From the cell containing the given text, extract its center point as (x, y) coordinate. 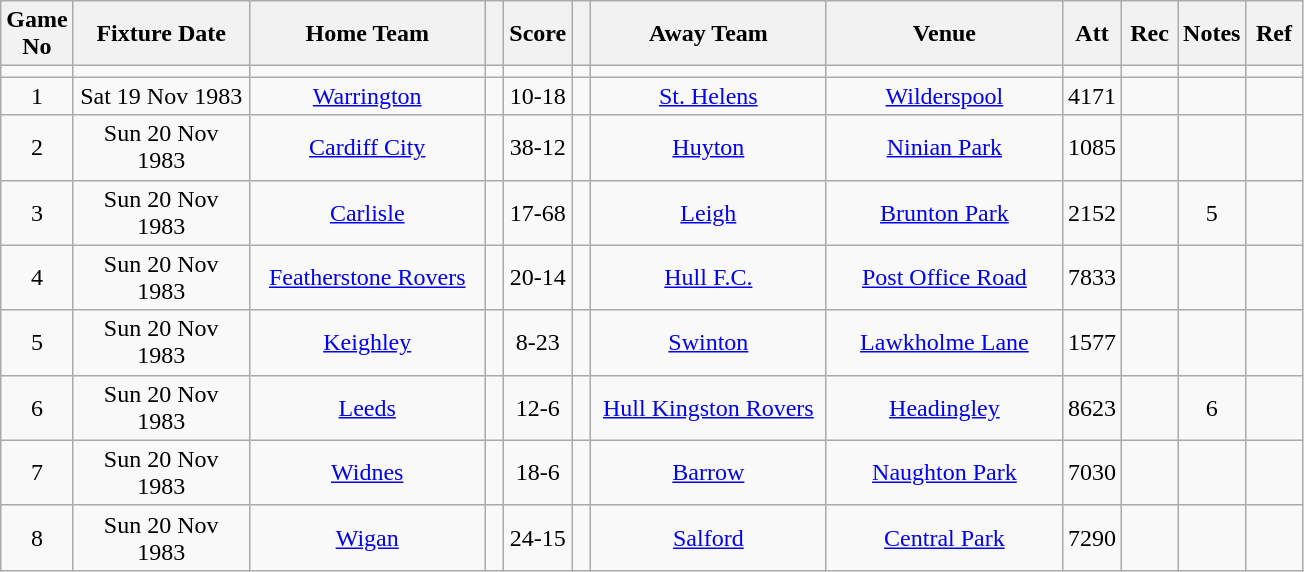
Featherstone Rovers (367, 278)
17-68 (538, 212)
Rec (1150, 34)
18-6 (538, 472)
Barrow (708, 472)
4171 (1092, 96)
Sat 19 Nov 1983 (161, 96)
7030 (1092, 472)
Central Park (944, 538)
1085 (1092, 148)
Att (1092, 34)
Score (538, 34)
10-18 (538, 96)
Home Team (367, 34)
3 (37, 212)
12-6 (538, 408)
Leeds (367, 408)
Headingley (944, 408)
Game No (37, 34)
8-23 (538, 342)
Brunton Park (944, 212)
Hull Kingston Rovers (708, 408)
Warrington (367, 96)
Fixture Date (161, 34)
Ref (1274, 34)
Venue (944, 34)
2 (37, 148)
Wigan (367, 538)
20-14 (538, 278)
2152 (1092, 212)
1 (37, 96)
Wilderspool (944, 96)
7833 (1092, 278)
Ninian Park (944, 148)
Huyton (708, 148)
8 (37, 538)
1577 (1092, 342)
24-15 (538, 538)
Salford (708, 538)
7 (37, 472)
8623 (1092, 408)
Away Team (708, 34)
38-12 (538, 148)
Carlisle (367, 212)
7290 (1092, 538)
Post Office Road (944, 278)
Hull F.C. (708, 278)
Swinton (708, 342)
4 (37, 278)
Naughton Park (944, 472)
Keighley (367, 342)
Widnes (367, 472)
Notes (1212, 34)
Cardiff City (367, 148)
Leigh (708, 212)
Lawkholme Lane (944, 342)
St. Helens (708, 96)
